Find where the given text appears and provide that cell's center as (x, y) coordinate. 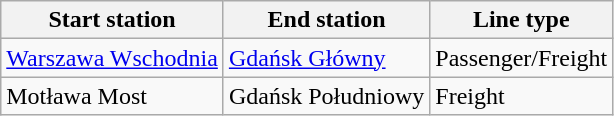
End station (326, 20)
Passenger/Freight (522, 58)
Motława Most (112, 96)
Start station (112, 20)
Freight (522, 96)
Line type (522, 20)
Warszawa Wschodnia (112, 58)
Gdańsk Południowy (326, 96)
Gdańsk Główny (326, 58)
